Identify which cell holds the provided text, then report its (x, y) central coordinate. 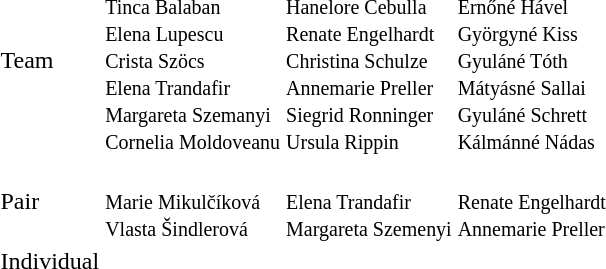
Marie MikulčíkováVlasta Šindlerová (193, 201)
Elena TrandafirMargareta Szemenyi (370, 201)
